Provide the (X, Y) coordinate of the cell's center where the given text is located.  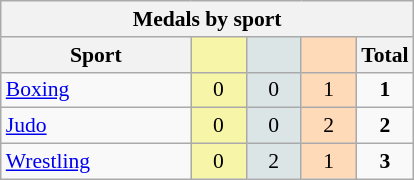
Total (384, 55)
Judo (96, 126)
3 (384, 162)
Sport (96, 55)
Wrestling (96, 162)
Medals by sport (208, 19)
Boxing (96, 90)
